Pinpoint the cell where the given text exists, returning its [x, y] midpoint coordinate. 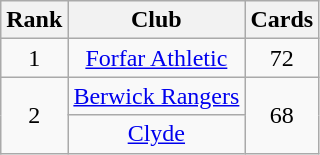
2 [34, 115]
72 [282, 58]
Cards [282, 20]
Club [156, 20]
Rank [34, 20]
Forfar Athletic [156, 58]
1 [34, 58]
Clyde [156, 134]
68 [282, 115]
Berwick Rangers [156, 96]
